Extract the (X, Y) coordinate from the center of the cell holding the provided text.  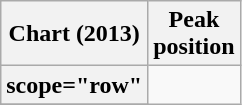
Chart (2013) (74, 34)
Peakposition (194, 34)
scope="row" (74, 85)
